Provide the (X, Y) coordinate of the cell's center where the given text is located.  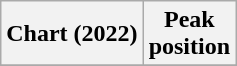
Peakposition (189, 34)
Chart (2022) (72, 34)
